Detect which cell encompasses the target text, then output its (X, Y) center coordinate. 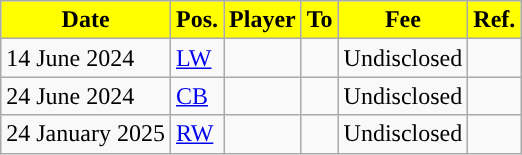
Pos. (196, 20)
RW (196, 134)
CB (196, 96)
Date (86, 20)
Fee (403, 20)
Ref. (494, 20)
To (320, 20)
LW (196, 58)
14 June 2024 (86, 58)
Player (263, 20)
24 June 2024 (86, 96)
24 January 2025 (86, 134)
